Scan for the cell matching the given text and deliver its (X, Y) coordinate at center. 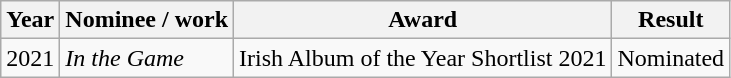
Award (423, 20)
In the Game (147, 58)
Nominated (671, 58)
2021 (30, 58)
Irish Album of the Year Shortlist 2021 (423, 58)
Year (30, 20)
Result (671, 20)
Nominee / work (147, 20)
